Search for the cell housing the specified text and yield its (x, y) center coordinate. 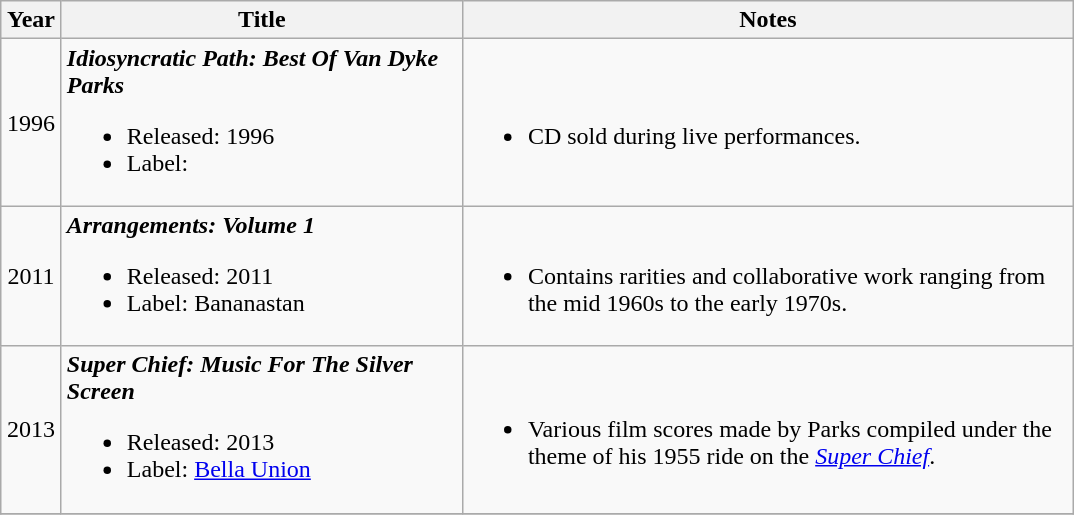
CD sold during live performances. (768, 122)
Title (262, 20)
1996 (32, 122)
Contains rarities and collaborative work ranging from the mid 1960s to the early 1970s. (768, 276)
Super Chief: Music For The Silver ScreenReleased: 2013Label: Bella Union (262, 430)
Year (32, 20)
Idiosyncratic Path: Best Of Van Dyke ParksReleased: 1996Label: (262, 122)
Notes (768, 20)
2011 (32, 276)
2013 (32, 430)
Arrangements: Volume 1Released: 2011Label: Bananastan (262, 276)
Various film scores made by Parks compiled under the theme of his 1955 ride on the Super Chief. (768, 430)
